Capture the cell that displays the provided text and extract its (X, Y) central coordinate. 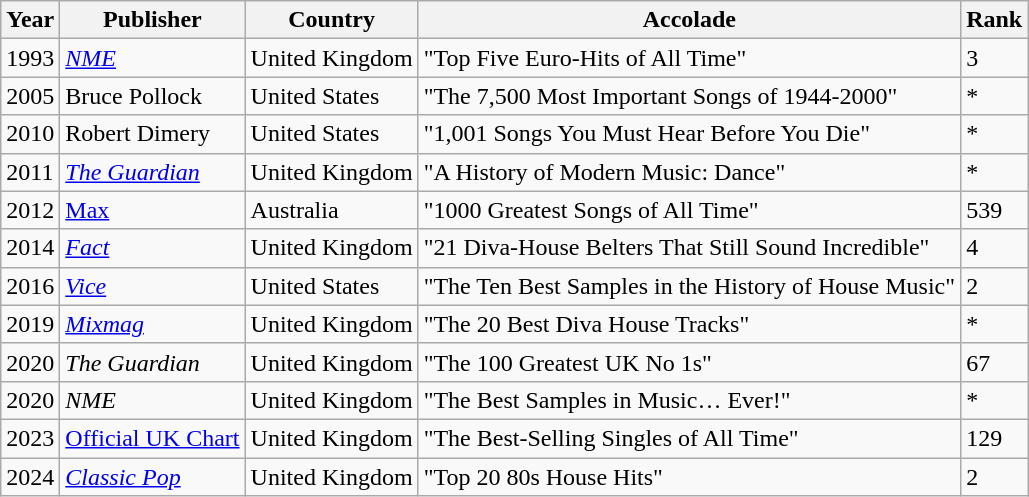
2014 (30, 248)
Robert Dimery (152, 134)
Accolade (689, 20)
67 (994, 362)
1993 (30, 58)
"The Best Samples in Music… Ever!" (689, 400)
2011 (30, 172)
2012 (30, 210)
"21 Diva-House Belters That Still Sound Incredible" (689, 248)
"1,001 Songs You Must Hear Before You Die" (689, 134)
"The 20 Best Diva House Tracks" (689, 324)
"1000 Greatest Songs of All Time" (689, 210)
3 (994, 58)
Bruce Pollock (152, 96)
Max (152, 210)
Publisher (152, 20)
"The Ten Best Samples in the History of House Music" (689, 286)
Classic Pop (152, 477)
"Top 20 80s House Hits" (689, 477)
Mixmag (152, 324)
"A History of Modern Music: Dance" (689, 172)
129 (994, 438)
"Top Five Euro-Hits of All Time" (689, 58)
2005 (30, 96)
Country (332, 20)
"The 100 Greatest UK No 1s" (689, 362)
Rank (994, 20)
2019 (30, 324)
"The 7,500 Most Important Songs of 1944-2000" (689, 96)
2023 (30, 438)
2010 (30, 134)
Vice (152, 286)
2016 (30, 286)
Fact (152, 248)
Australia (332, 210)
Official UK Chart (152, 438)
"The Best-Selling Singles of All Time" (689, 438)
2024 (30, 477)
Year (30, 20)
539 (994, 210)
4 (994, 248)
